Provide the [X, Y] coordinate of the cell's center where the given text is located.  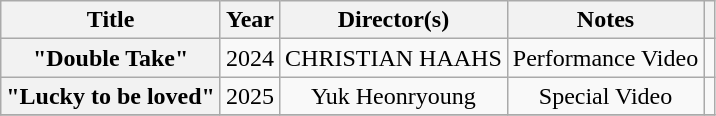
Yuk Heonryoung [394, 96]
Special Video [605, 96]
CHRISTIAN HAAHS [394, 58]
Title [111, 20]
Year [250, 20]
Notes [605, 20]
2025 [250, 96]
"Double Take" [111, 58]
"Lucky to be loved" [111, 96]
2024 [250, 58]
Performance Video [605, 58]
Director(s) [394, 20]
